Identify which cell holds the provided text, then report its (X, Y) central coordinate. 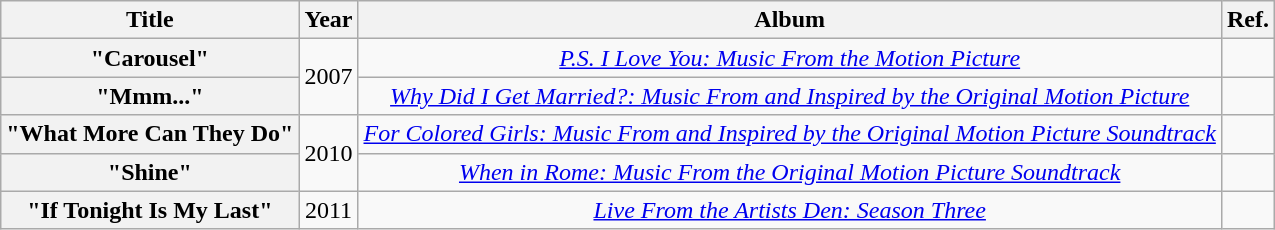
2010 (328, 153)
"What More Can They Do" (150, 134)
"Carousel" (150, 58)
P.S. I Love You: Music From the Motion Picture (790, 58)
"Shine" (150, 172)
Why Did I Get Married?: Music From and Inspired by the Original Motion Picture (790, 96)
When in Rome: Music From the Original Motion Picture Soundtrack (790, 172)
2011 (328, 210)
Ref. (1248, 20)
"If Tonight Is My Last" (150, 210)
Year (328, 20)
Live From the Artists Den: Season Three (790, 210)
2007 (328, 77)
Title (150, 20)
For Colored Girls: Music From and Inspired by the Original Motion Picture Soundtrack (790, 134)
Album (790, 20)
"Mmm..." (150, 96)
